Find where the given text appears and provide that cell's center as [X, Y] coordinate. 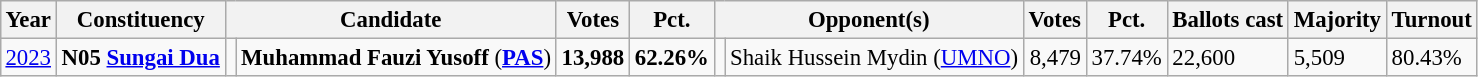
Ballots cast [1228, 20]
62.26% [672, 57]
22,600 [1228, 57]
Majority [1337, 20]
Opponent(s) [868, 20]
Shaik Hussein Mydin (UMNO) [874, 57]
Constituency [140, 20]
Turnout [1432, 20]
13,988 [592, 57]
8,479 [1054, 57]
80.43% [1432, 57]
Year [28, 20]
37.74% [1126, 57]
Candidate [390, 20]
5,509 [1337, 57]
2023 [28, 57]
N05 Sungai Dua [140, 57]
Muhammad Fauzi Yusoff (PAS) [396, 57]
